Capture the cell that displays the provided text and extract its [x, y] central coordinate. 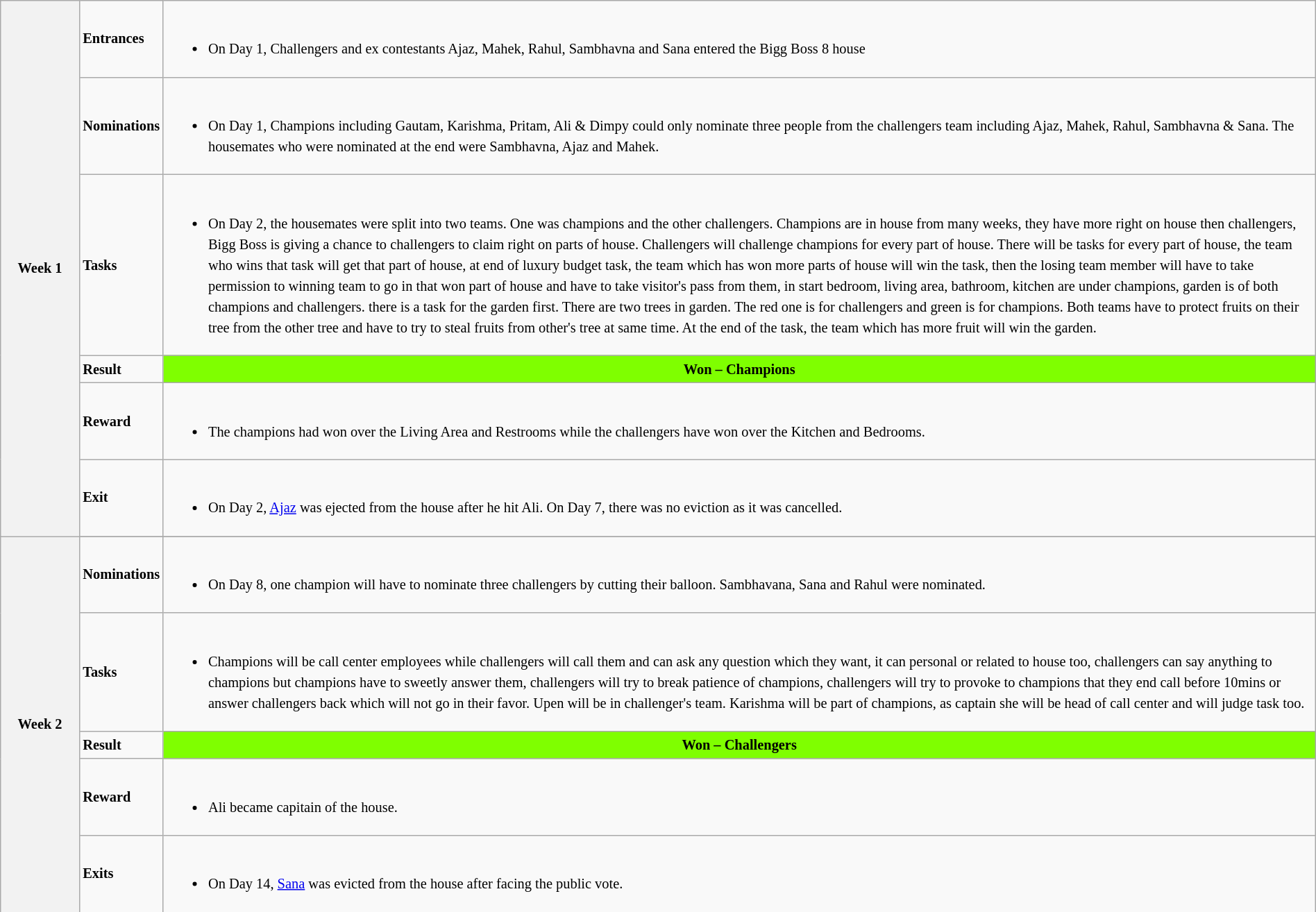
Week 2 [40, 723]
The champions had won over the Living Area and Restrooms while the challengers have won over the Kitchen and Bedrooms. [739, 421]
On Day 8, one champion will have to nominate three challengers by cutting their balloon. Sambhavana, Sana and Rahul were nominated. [739, 574]
On Day 1, Challengers and ex contestants Ajaz, Mahek, Rahul, Sambhavna and Sana entered the Bigg Boss 8 house [739, 38]
Exits [121, 873]
Week 1 [40, 268]
On Day 2, Ajaz was ejected from the house after he hit Ali. On Day 7, there was no eviction as it was cancelled. [739, 498]
Ali became capitain of the house. [739, 797]
Won – Champions [739, 369]
Won – Challengers [739, 745]
Exit [121, 498]
Entrances [121, 38]
On Day 14, Sana was evicted from the house after facing the public vote. [739, 873]
